Return the (x, y) coordinate for the center point of the cell that contains the specified text.  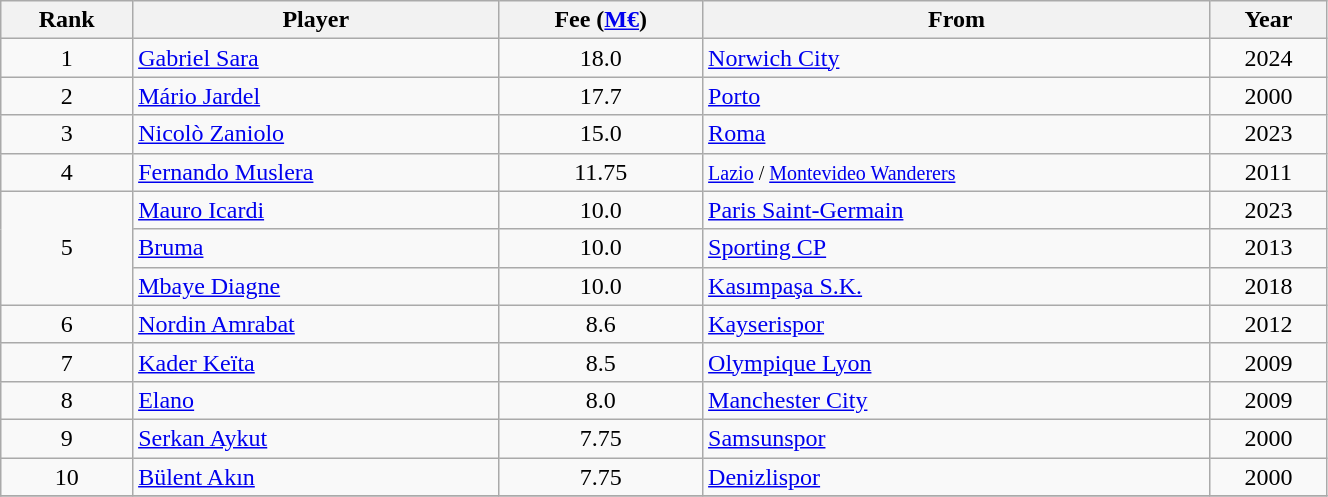
2013 (1268, 248)
Kayserispor (957, 324)
Roma (957, 134)
3 (67, 134)
Player (316, 20)
2 (67, 96)
Mauro Icardi (316, 210)
Fee (M€) (601, 20)
Mário Jardel (316, 96)
Year (1268, 20)
17.7 (601, 96)
Rank (67, 20)
Kasımpaşa S.K. (957, 286)
2011 (1268, 172)
Porto (957, 96)
Serkan Aykut (316, 438)
8.5 (601, 362)
1 (67, 58)
Elano (316, 400)
6 (67, 324)
From (957, 20)
2024 (1268, 58)
15.0 (601, 134)
8.0 (601, 400)
10 (67, 477)
Bülent Akın (316, 477)
2012 (1268, 324)
2018 (1268, 286)
8 (67, 400)
Gabriel Sara (316, 58)
Bruma (316, 248)
4 (67, 172)
Olympique Lyon (957, 362)
Samsunspor (957, 438)
18.0 (601, 58)
5 (67, 248)
Norwich City (957, 58)
8.6 (601, 324)
Paris Saint-Germain (957, 210)
Fernando Muslera (316, 172)
Kader Keïta (316, 362)
Manchester City (957, 400)
Mbaye Diagne (316, 286)
Nicolò Zaniolo (316, 134)
11.75 (601, 172)
9 (67, 438)
Denizlispor (957, 477)
7 (67, 362)
Nordin Amrabat (316, 324)
Lazio / Montevideo Wanderers (957, 172)
Sporting CP (957, 248)
